Identify which cell holds the provided text, then report its (X, Y) central coordinate. 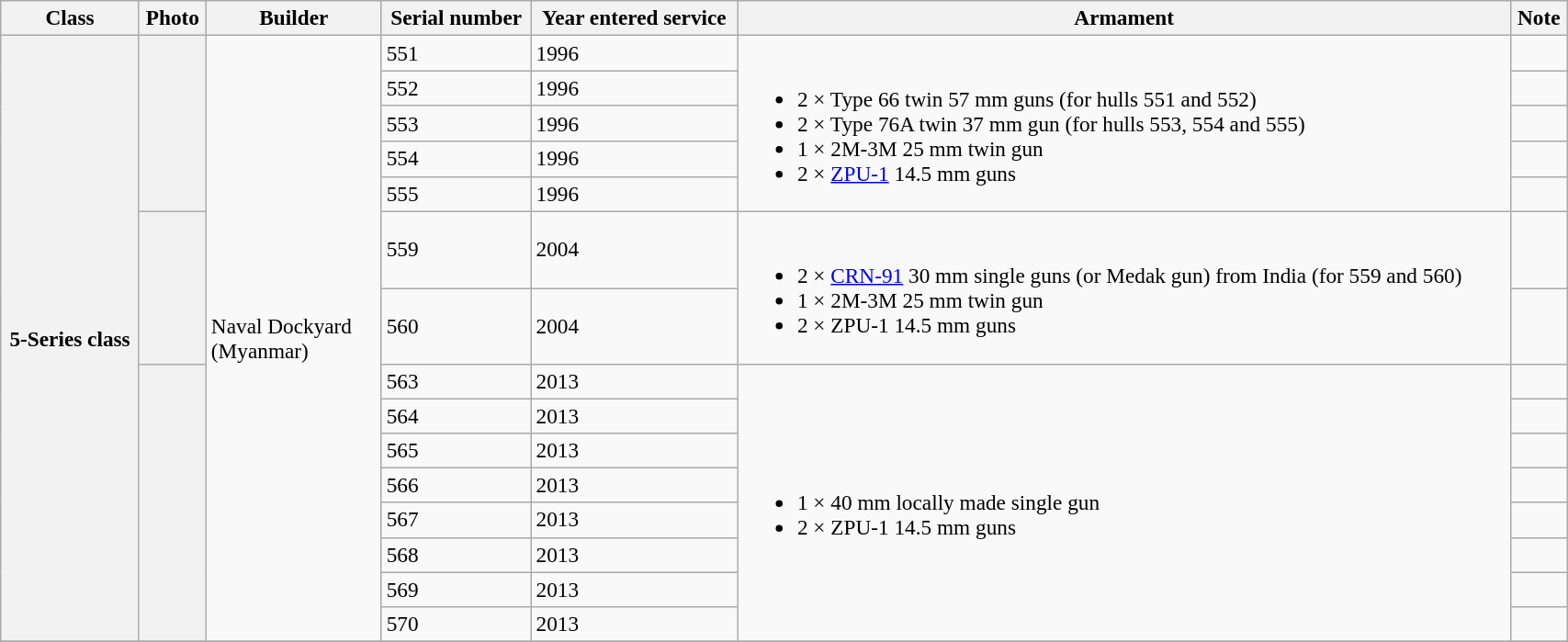
Class (70, 17)
560 (456, 325)
568 (456, 555)
1 × 40 mm locally made single gun2 × ZPU-1 14.5 mm guns (1123, 502)
Builder (294, 17)
Serial number (456, 17)
554 (456, 158)
Note (1540, 17)
570 (456, 624)
Photo (173, 17)
Naval Dockyard (Myanmar) (294, 338)
5-Series class (70, 338)
569 (456, 589)
563 (456, 381)
551 (456, 52)
567 (456, 520)
555 (456, 194)
552 (456, 88)
Year entered service (634, 17)
566 (456, 485)
564 (456, 415)
Armament (1123, 17)
553 (456, 123)
559 (456, 250)
565 (456, 450)
2 × CRN-91 30 mm single guns (or Medak gun) from India (for 559 and 560)1 × 2M-3M 25 mm twin gun2 × ZPU-1 14.5 mm guns (1123, 287)
